Pinpoint the cell where the given text exists, returning its [X, Y] midpoint coordinate. 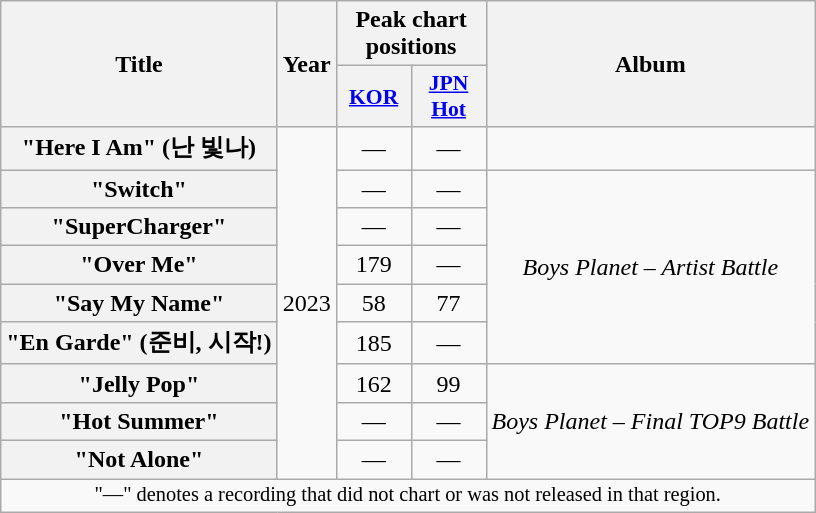
Peak chart positions [411, 34]
Boys Planet – Artist Battle [650, 268]
99 [448, 383]
Boys Planet – Final TOP9 Battle [650, 421]
"Hot Summer" [139, 421]
162 [374, 383]
"—" denotes a recording that did not chart or was not released in that region. [408, 495]
"Say My Name" [139, 303]
"Over Me" [139, 265]
185 [374, 344]
Album [650, 64]
"Jelly Pop" [139, 383]
"En Garde" (준비, 시작!) [139, 344]
"SuperCharger" [139, 227]
77 [448, 303]
Title [139, 64]
"Switch" [139, 189]
2023 [306, 303]
58 [374, 303]
"Here I Am" (난 빛나) [139, 148]
Year [306, 64]
"Not Alone" [139, 459]
KOR [374, 96]
JPNHot [448, 96]
179 [374, 265]
